Identify which cell holds the provided text, then report its (X, Y) central coordinate. 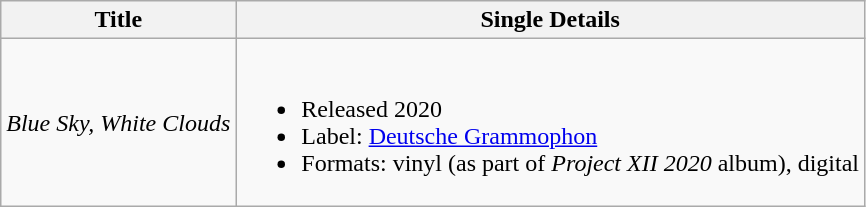
Single Details (550, 20)
Released 2020Label: Deutsche GrammophonFormats: vinyl (as part of Project XII 2020 album), digital (550, 122)
Blue Sky, White Clouds (118, 122)
Title (118, 20)
